Scan for the cell matching the given text and deliver its [X, Y] coordinate at center. 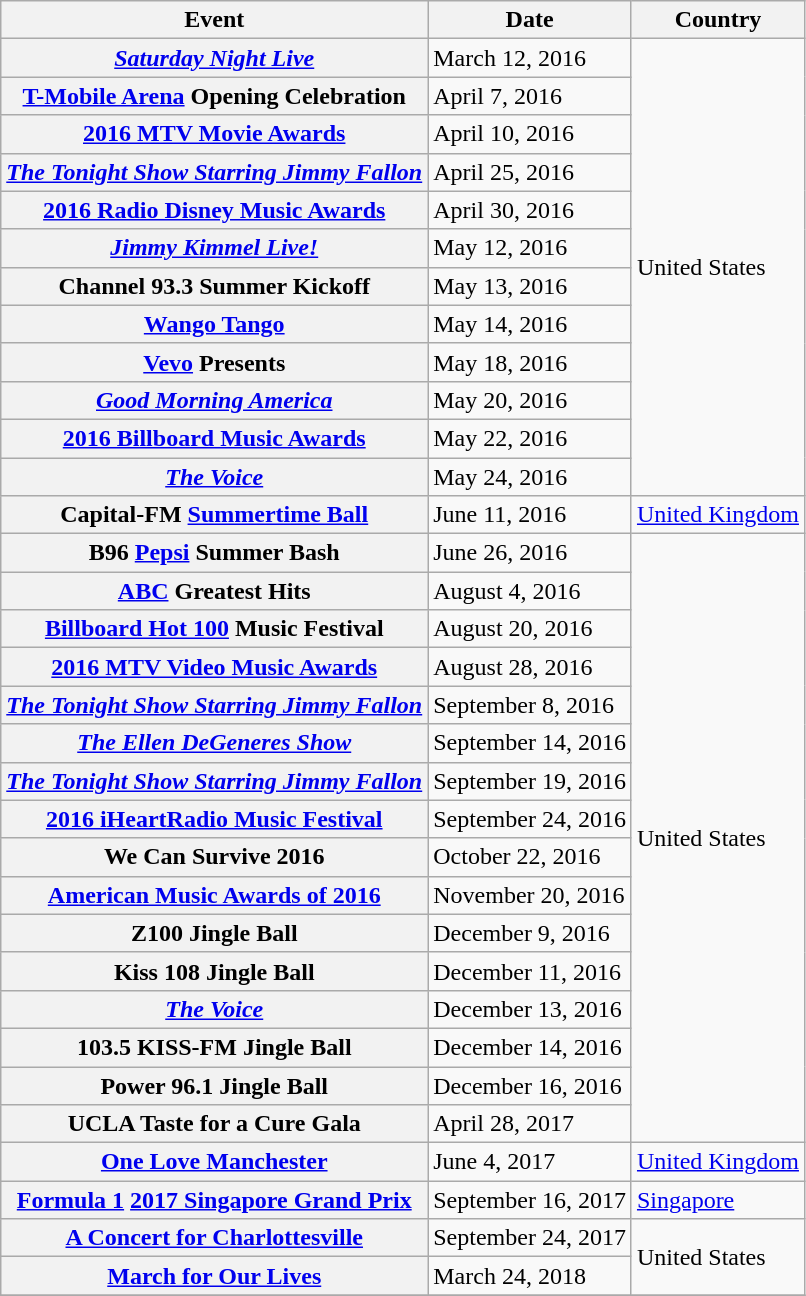
Event [214, 20]
2016 MTV Movie Awards [214, 134]
Country [718, 20]
August 28, 2016 [530, 667]
T-Mobile Arena Opening Celebration [214, 96]
October 22, 2016 [530, 857]
April 28, 2017 [530, 1124]
August 4, 2016 [530, 591]
Z100 Jingle Ball [214, 933]
2016 iHeartRadio Music Festival [214, 819]
November 20, 2016 [530, 895]
One Love Manchester [214, 1162]
A Concert for Charlottesville [214, 1238]
Capital-FM Summertime Ball [214, 515]
2016 Radio Disney Music Awards [214, 210]
May 18, 2016 [530, 362]
March for Our Lives [214, 1276]
Date [530, 20]
American Music Awards of 2016 [214, 895]
August 20, 2016 [530, 629]
Jimmy Kimmel Live! [214, 248]
ABC Greatest Hits [214, 591]
Wango Tango [214, 324]
December 13, 2016 [530, 1009]
April 30, 2016 [530, 210]
May 12, 2016 [530, 248]
UCLA Taste for a Cure Gala [214, 1124]
The Ellen DeGeneres Show [214, 743]
September 8, 2016 [530, 705]
Vevo Presents [214, 362]
2016 Billboard Music Awards [214, 438]
December 11, 2016 [530, 971]
June 26, 2016 [530, 553]
September 14, 2016 [530, 743]
May 22, 2016 [530, 438]
B96 Pepsi Summer Bash [214, 553]
June 11, 2016 [530, 515]
We Can Survive 2016 [214, 857]
Kiss 108 Jingle Ball [214, 971]
September 16, 2017 [530, 1200]
September 24, 2016 [530, 819]
May 20, 2016 [530, 400]
May 14, 2016 [530, 324]
December 9, 2016 [530, 933]
Singapore [718, 1200]
March 12, 2016 [530, 58]
Saturday Night Live [214, 58]
Power 96.1 Jingle Ball [214, 1085]
April 10, 2016 [530, 134]
April 7, 2016 [530, 96]
June 4, 2017 [530, 1162]
September 24, 2017 [530, 1238]
Good Morning America [214, 400]
Formula 1 2017 Singapore Grand Prix [214, 1200]
Billboard Hot 100 Music Festival [214, 629]
September 19, 2016 [530, 781]
March 24, 2018 [530, 1276]
2016 MTV Video Music Awards [214, 667]
May 24, 2016 [530, 477]
103.5 KISS-FM Jingle Ball [214, 1047]
April 25, 2016 [530, 172]
December 16, 2016 [530, 1085]
December 14, 2016 [530, 1047]
May 13, 2016 [530, 286]
Channel 93.3 Summer Kickoff [214, 286]
